Detect which cell encompasses the target text, then output its [x, y] center coordinate. 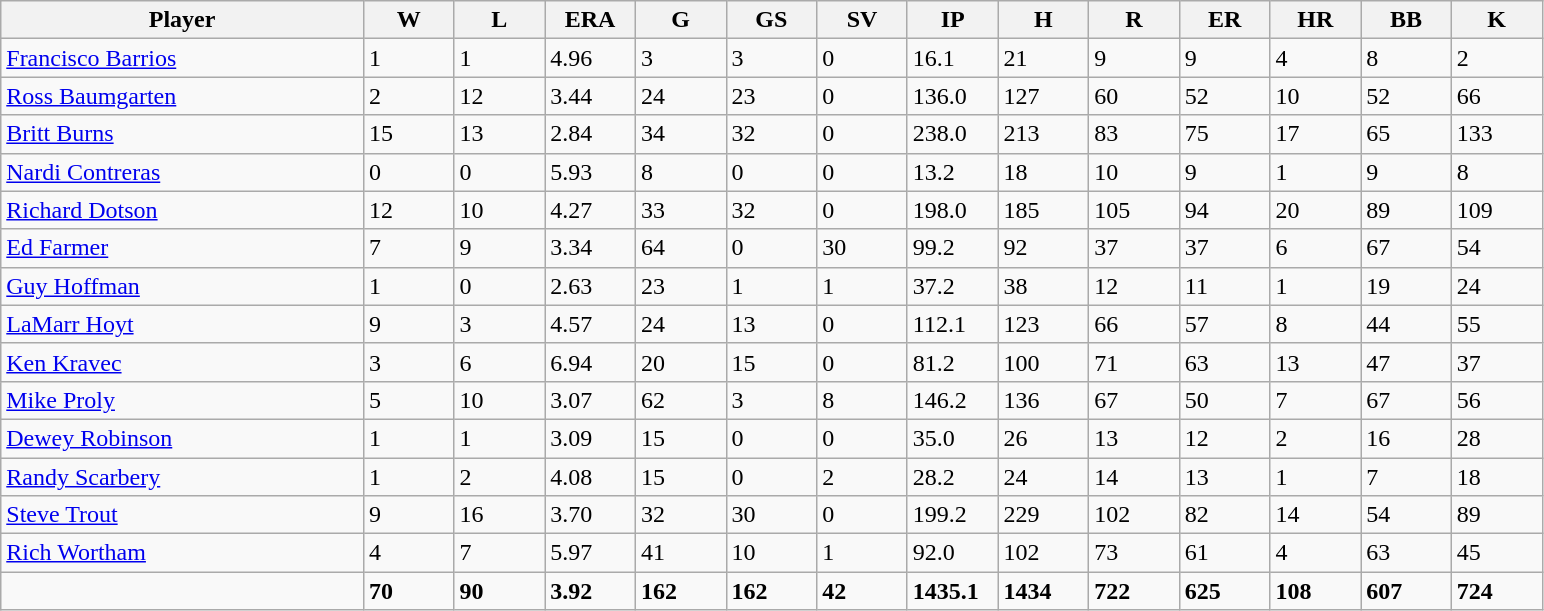
625 [1224, 591]
19 [1406, 286]
Nardi Contreras [182, 172]
SV [862, 20]
3.09 [590, 438]
238.0 [952, 134]
HR [1316, 20]
109 [1496, 210]
21 [1044, 58]
2.63 [590, 286]
83 [1134, 134]
W [408, 20]
35.0 [952, 438]
K [1496, 20]
Dewey Robinson [182, 438]
IP [952, 20]
GS [772, 20]
16.1 [952, 58]
3.07 [590, 400]
65 [1406, 134]
R [1134, 20]
42 [862, 591]
133 [1496, 134]
BB [1406, 20]
ERA [590, 20]
4.08 [590, 477]
Steve Trout [182, 515]
4.27 [590, 210]
41 [680, 553]
LaMarr Hoyt [182, 324]
37.2 [952, 286]
60 [1134, 96]
3.44 [590, 96]
2.84 [590, 134]
44 [1406, 324]
45 [1496, 553]
5.93 [590, 172]
112.1 [952, 324]
11 [1224, 286]
H [1044, 20]
Randy Scarbery [182, 477]
L [500, 20]
3.92 [590, 591]
185 [1044, 210]
90 [500, 591]
55 [1496, 324]
4.96 [590, 58]
38 [1044, 286]
Guy Hoffman [182, 286]
71 [1134, 362]
Francisco Barrios [182, 58]
1435.1 [952, 591]
Richard Dotson [182, 210]
3.34 [590, 248]
199.2 [952, 515]
50 [1224, 400]
56 [1496, 400]
28 [1496, 438]
1434 [1044, 591]
99.2 [952, 248]
34 [680, 134]
G [680, 20]
213 [1044, 134]
Ed Farmer [182, 248]
70 [408, 591]
82 [1224, 515]
108 [1316, 591]
Rich Wortham [182, 553]
Ross Baumgarten [182, 96]
229 [1044, 515]
136 [1044, 400]
722 [1134, 591]
146.2 [952, 400]
Player [182, 20]
26 [1044, 438]
28.2 [952, 477]
64 [680, 248]
127 [1044, 96]
ER [1224, 20]
123 [1044, 324]
3.70 [590, 515]
6.94 [590, 362]
57 [1224, 324]
724 [1496, 591]
Mike Proly [182, 400]
13.2 [952, 172]
73 [1134, 553]
607 [1406, 591]
5 [408, 400]
94 [1224, 210]
198.0 [952, 210]
136.0 [952, 96]
75 [1224, 134]
100 [1044, 362]
33 [680, 210]
Britt Burns [182, 134]
92.0 [952, 553]
5.97 [590, 553]
47 [1406, 362]
17 [1316, 134]
92 [1044, 248]
Ken Kravec [182, 362]
81.2 [952, 362]
4.57 [590, 324]
105 [1134, 210]
61 [1224, 553]
62 [680, 400]
